Return (X, Y) of the center of cell containing provided text 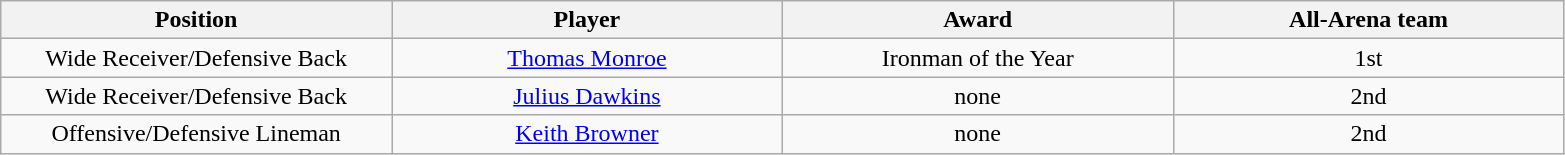
Keith Browner (588, 134)
Thomas Monroe (588, 58)
1st (1368, 58)
Award (978, 20)
All-Arena team (1368, 20)
Offensive/Defensive Lineman (196, 134)
Player (588, 20)
Ironman of the Year (978, 58)
Julius Dawkins (588, 96)
Position (196, 20)
